Pinpoint the cell where the given text exists, returning its [X, Y] midpoint coordinate. 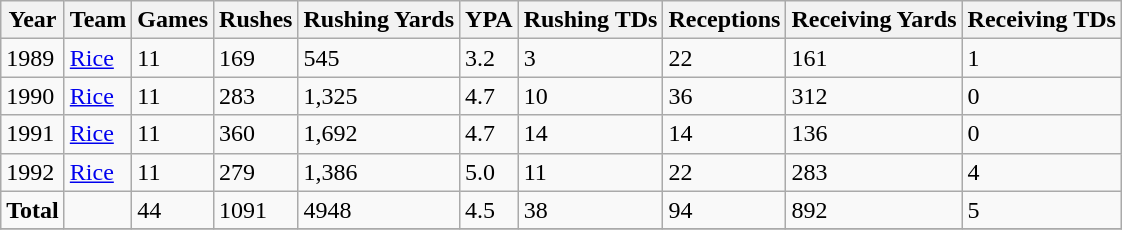
161 [874, 58]
1,325 [379, 96]
1,386 [379, 172]
4948 [379, 210]
5 [1042, 210]
Rushing Yards [379, 20]
1,692 [379, 134]
1 [1042, 58]
5.0 [490, 172]
1990 [33, 96]
1091 [256, 210]
44 [173, 210]
4.5 [490, 210]
Rushing TDs [590, 20]
3 [590, 58]
YPA [490, 20]
10 [590, 96]
Rushes [256, 20]
Receptions [724, 20]
Receiving TDs [1042, 20]
312 [874, 96]
1992 [33, 172]
169 [256, 58]
Receiving Yards [874, 20]
1991 [33, 134]
136 [874, 134]
Team [98, 20]
892 [874, 210]
545 [379, 58]
36 [724, 96]
279 [256, 172]
38 [590, 210]
1989 [33, 58]
3.2 [490, 58]
360 [256, 134]
Year [33, 20]
4 [1042, 172]
Total [33, 210]
94 [724, 210]
Games [173, 20]
